Search for the cell housing the specified text and yield its [x, y] center coordinate. 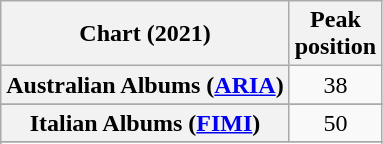
Chart (2021) [145, 34]
38 [335, 85]
50 [335, 123]
Peakposition [335, 34]
Italian Albums (FIMI) [145, 123]
Australian Albums (ARIA) [145, 85]
